Search for the cell housing the specified text and yield its [X, Y] center coordinate. 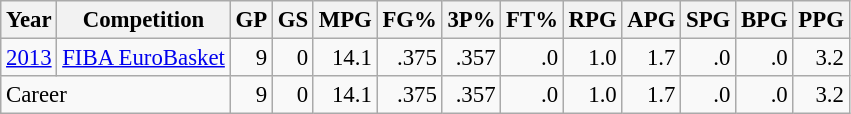
GS [292, 20]
GP [251, 20]
Career [116, 95]
FIBA EuroBasket [144, 58]
Year [29, 20]
2013 [29, 58]
RPG [592, 20]
APG [652, 20]
SPG [708, 20]
MPG [345, 20]
PPG [821, 20]
FG% [410, 20]
BPG [764, 20]
3P% [472, 20]
FT% [532, 20]
Competition [144, 20]
